Search for the cell housing the specified text and yield its (X, Y) center coordinate. 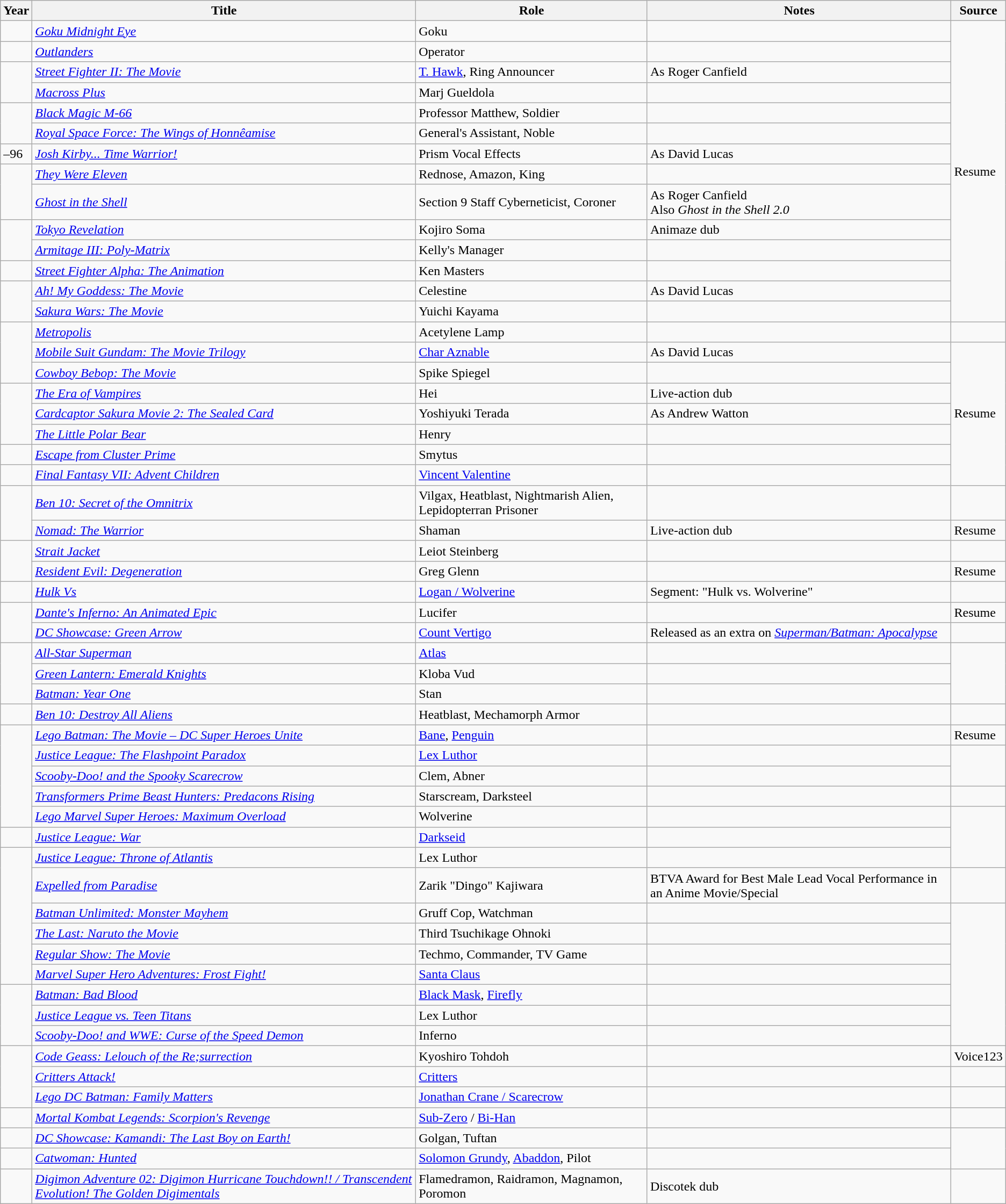
Justice League: The Flashpoint Paradox (224, 755)
Code Geass: Lelouch of the Re;surrection (224, 1056)
Title (224, 11)
Vincent Valentine (532, 475)
Hei (532, 393)
Josh Kirby... Time Warrior! (224, 154)
Jonathan Crane / Scarecrow (532, 1097)
Yoshiyuki Terada (532, 414)
Source (978, 11)
Smytus (532, 455)
They Were Eleven (224, 174)
Voice123 (978, 1056)
Cardcaptor Sakura Movie 2: The Sealed Card (224, 414)
Gruff Cop, Watchman (532, 913)
Spike Spiegel (532, 373)
Ken Masters (532, 270)
Cowboy Bebop: The Movie (224, 373)
Zarik "Dingo" Kajiwara (532, 885)
Acetylene Lamp (532, 332)
Year (16, 11)
Justice League: War (224, 837)
The Last: Naruto the Movie (224, 933)
Henry (532, 434)
Solomon Grundy, Abaddon, Pilot (532, 1158)
Dante's Inferno: An Animated Epic (224, 612)
Clem, Abner (532, 776)
Professor Matthew, Soldier (532, 113)
Third Tsuchikage Ohnoki (532, 933)
Nomad: The Warrior (224, 530)
Starscream, Darksteel (532, 796)
The Little Polar Bear (224, 434)
Celestine (532, 291)
Goku (532, 31)
BTVA Award for Best Male Lead Vocal Performance in an Anime Movie/Special (799, 885)
Sub-Zero / Bi-Han (532, 1118)
Resident Evil: Degeneration (224, 571)
Yuichi Kayama (532, 312)
Kelly's Manager (532, 250)
Mortal Kombat Legends: Scorpion's Revenge (224, 1118)
Flamedramon, Raidramon, Magnamon, Poromon (532, 1186)
Rednose, Amazon, King (532, 174)
Discotek dub (799, 1186)
Released as an extra on Superman/Batman: Apocalypse (799, 633)
Ben 10: Secret of the Omnitrix (224, 503)
Scooby-Doo! and WWE: Curse of the Speed Demon (224, 1036)
As Roger CanfieldAlso Ghost in the Shell 2.0 (799, 202)
Kyoshiro Tohdoh (532, 1056)
Count Vertigo (532, 633)
Stan (532, 694)
Justice League vs. Teen Titans (224, 1015)
Notes (799, 11)
Atlas (532, 653)
Prism Vocal Effects (532, 154)
Techmo, Commander, TV Game (532, 954)
Lego Batman: The Movie – DC Super Heroes Unite (224, 735)
Kloba Vud (532, 674)
Strait Jacket (224, 551)
Batman: Bad Blood (224, 995)
Regular Show: The Movie (224, 954)
Macross Plus (224, 92)
Golgan, Tuftan (532, 1138)
Segment: "Hulk vs. Wolverine" (799, 592)
Expelled from Paradise (224, 885)
Char Aznable (532, 352)
Shaman (532, 530)
Ghost in the Shell (224, 202)
Outlanders (224, 52)
Transformers Prime Beast Hunters: Predacons Rising (224, 796)
T. Hawk, Ring Announcer (532, 72)
–96 (16, 154)
Greg Glenn (532, 571)
Black Magic M-66 (224, 113)
Role (532, 11)
DC Showcase: Kamandi: The Last Boy on Earth! (224, 1138)
Kojiro Soma (532, 229)
Street Fighter Alpha: The Animation (224, 270)
Bane, Penguin (532, 735)
Heatblast, Mechamorph Armor (532, 715)
Black Mask, Firefly (532, 995)
Ah! My Goddess: The Movie (224, 291)
Metropolis (224, 332)
Darkseid (532, 837)
General's Assistant, Noble (532, 133)
The Era of Vampires (224, 393)
As Andrew Watton (799, 414)
Batman Unlimited: Monster Mayhem (224, 913)
Scooby-Doo! and the Spooky Scarecrow (224, 776)
Batman: Year One (224, 694)
Street Fighter II: The Movie (224, 72)
Mobile Suit Gundam: The Movie Trilogy (224, 352)
Armitage III: Poly-Matrix (224, 250)
Ben 10: Destroy All Aliens (224, 715)
Animaze dub (799, 229)
Operator (532, 52)
Royal Space Force: The Wings of Honnêamise (224, 133)
Wolverine (532, 817)
Logan / Wolverine (532, 592)
Escape from Cluster Prime (224, 455)
Leiot Steinberg (532, 551)
Digimon Adventure 02: Digimon Hurricane Touchdown!! / Transcendent Evolution! The Golden Digimentals (224, 1186)
Inferno (532, 1036)
Justice League: Throne of Atlantis (224, 857)
All-Star Superman (224, 653)
Goku Midnight Eye (224, 31)
Hulk Vs (224, 592)
Marj Gueldola (532, 92)
Lucifer (532, 612)
As Roger Canfield (799, 72)
Lego DC Batman: Family Matters (224, 1097)
Final Fantasy VII: Advent Children (224, 475)
Santa Claus (532, 975)
Vilgax, Heatblast, Nightmarish Alien, Lepidopterran Prisoner (532, 503)
Sakura Wars: The Movie (224, 312)
Lego Marvel Super Heroes: Maximum Overload (224, 817)
Tokyo Revelation (224, 229)
Catwoman: Hunted (224, 1158)
DC Showcase: Green Arrow (224, 633)
Green Lantern: Emerald Knights (224, 674)
Marvel Super Hero Adventures: Frost Fight! (224, 975)
Critters (532, 1077)
Critters Attack! (224, 1077)
Section 9 Staff Cyberneticist, Coroner (532, 202)
